Search for the cell housing the specified text and yield its [X, Y] center coordinate. 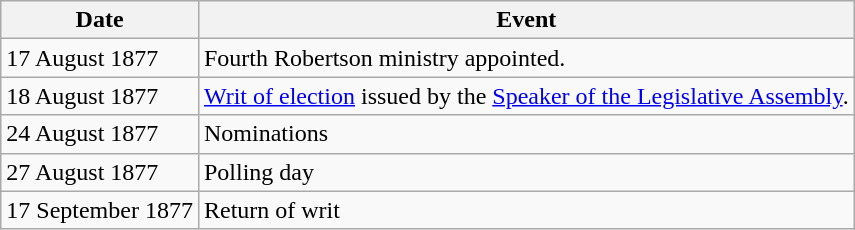
27 August 1877 [100, 172]
17 August 1877 [100, 58]
Date [100, 20]
Event [526, 20]
Nominations [526, 134]
Fourth Robertson ministry appointed. [526, 58]
17 September 1877 [100, 210]
24 August 1877 [100, 134]
Return of writ [526, 210]
18 August 1877 [100, 96]
Writ of election issued by the Speaker of the Legislative Assembly. [526, 96]
Polling day [526, 172]
